Find where the given text appears and provide that cell's center as [x, y] coordinate. 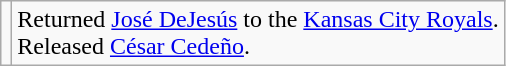
Returned José DeJesús to the Kansas City Royals. Released César Cedeño. [258, 34]
